Determine the [X, Y] coordinate at the center of the cell enclosing the given text.  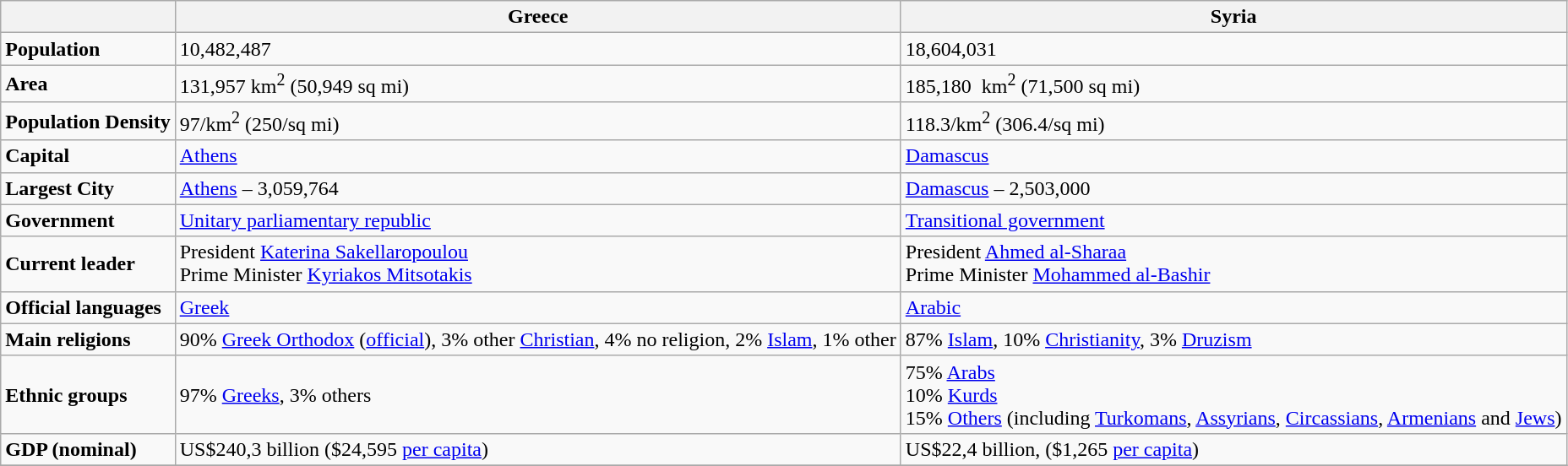
Population [88, 49]
Current leader [88, 263]
Arabic [1233, 307]
President Ahmed al-SharaaPrime Minister Mohammed al-Bashir [1233, 263]
185,180 km2 (71,500 sq mi) [1233, 84]
US$22,4 billion, ($1,265 per capita) [1233, 449]
Damascus [1233, 156]
Largest City [88, 188]
Population Density [88, 122]
GDP (nominal) [88, 449]
90% Greek Orthodox (official), 3% other Christian, 4% no religion, 2% Islam, 1% other [537, 339]
131,957 km2 (50,949 sq mi) [537, 84]
Athens [537, 156]
97/km2 (250/sq mi) [537, 122]
87% Islam, 10% Christianity, 3% Druzism [1233, 339]
Unitary parliamentary republic [537, 220]
Official languages [88, 307]
118.3/km2 (306.4/sq mi) [1233, 122]
75% Arabs10% Kurds 15% Others (including Turkomans, Assyrians, Circassians, Armenians and Jews) [1233, 394]
Ethnic groups [88, 394]
Athens – 3,059,764 [537, 188]
Capital [88, 156]
Greece [537, 17]
Government [88, 220]
Main religions [88, 339]
Syria [1233, 17]
Damascus – 2,503,000 [1233, 188]
18,604,031 [1233, 49]
President Katerina Sakellaropoulou Prime Minister Kyriakos Mitsotakis [537, 263]
Greek [537, 307]
10,482,487 [537, 49]
Transitional government [1233, 220]
Area [88, 84]
US$240,3 billion ($24,595 per capita) [537, 449]
97% Greeks, 3% others [537, 394]
